Detect which cell encompasses the target text, then output its (X, Y) center coordinate. 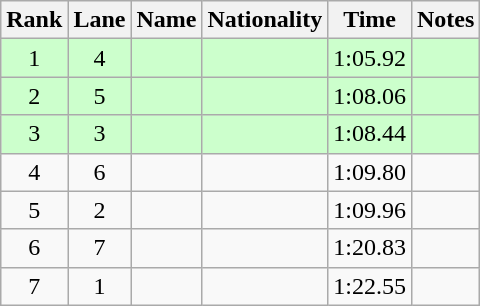
1:08.44 (370, 134)
Notes (445, 20)
Time (370, 20)
1:20.83 (370, 248)
Rank (34, 20)
1:22.55 (370, 286)
Nationality (265, 20)
Name (166, 20)
1:08.06 (370, 96)
1:09.96 (370, 210)
Lane (100, 20)
1:05.92 (370, 58)
1:09.80 (370, 172)
